Provide the (X, Y) coordinate of the cell's center where the given text is located.  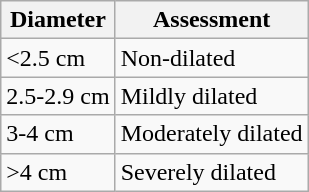
Mildly dilated (212, 96)
<2.5 cm (58, 58)
Assessment (212, 20)
3-4 cm (58, 134)
Severely dilated (212, 172)
2.5-2.9 cm (58, 96)
Non-dilated (212, 58)
Moderately dilated (212, 134)
>4 cm (58, 172)
Diameter (58, 20)
